Find where the given text appears and provide that cell's center as (x, y) coordinate. 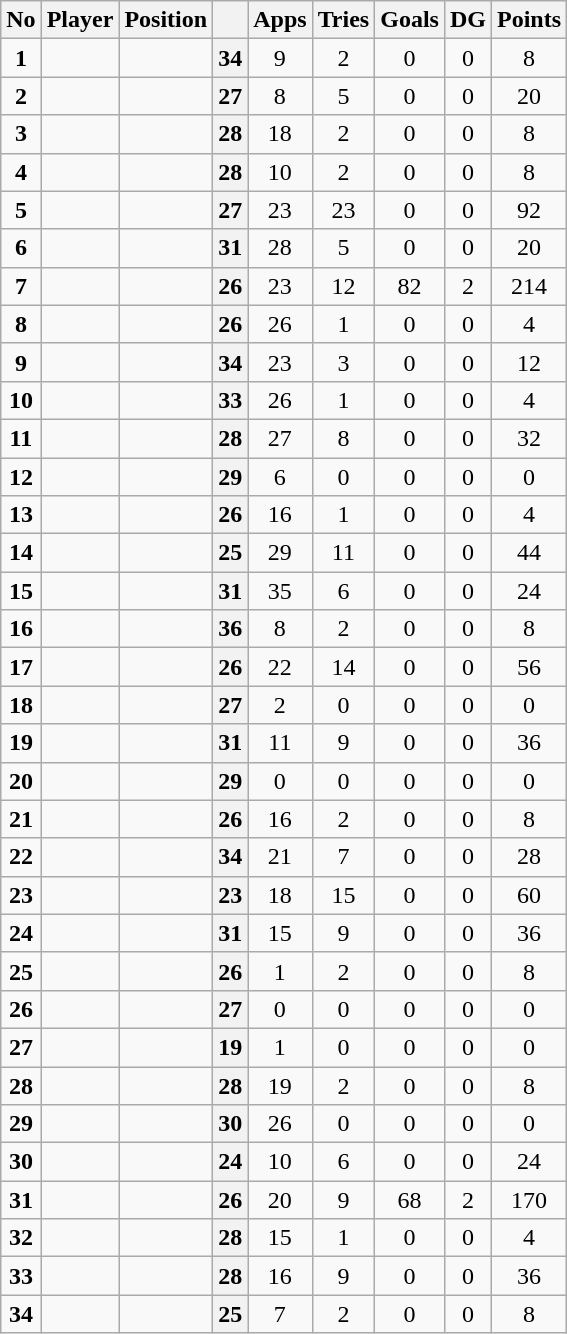
82 (410, 286)
92 (530, 210)
56 (530, 667)
68 (410, 1200)
13 (21, 515)
170 (530, 1200)
214 (530, 286)
DG (468, 20)
35 (280, 591)
44 (530, 553)
Position (166, 20)
Apps (280, 20)
Tries (344, 20)
No (21, 20)
Player (80, 20)
Points (530, 20)
17 (21, 667)
60 (530, 895)
Goals (410, 20)
